Return [x, y] of the center of cell containing provided text 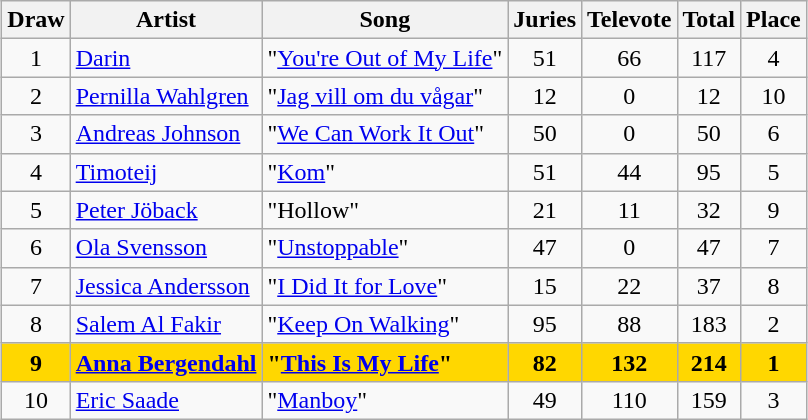
66 [630, 58]
82 [545, 362]
15 [545, 286]
110 [630, 400]
37 [709, 286]
"You're Out of My Life" [385, 58]
Artist [166, 20]
88 [630, 324]
"I Did It for Love" [385, 286]
183 [709, 324]
Pernilla Wahlgren [166, 96]
11 [630, 210]
Salem Al Fakir [166, 324]
Draw [36, 20]
Jessica Andersson [166, 286]
"Unstoppable" [385, 248]
"This Is My Life" [385, 362]
Eric Saade [166, 400]
44 [630, 172]
Andreas Johnson [166, 134]
Total [709, 20]
"We Can Work It Out" [385, 134]
"Jag vill om du vågar" [385, 96]
Place [774, 20]
Televote [630, 20]
Darin [166, 58]
132 [630, 362]
214 [709, 362]
"Kom" [385, 172]
Song [385, 20]
Ola Svensson [166, 248]
49 [545, 400]
117 [709, 58]
"Manboy" [385, 400]
21 [545, 210]
Juries [545, 20]
"Keep On Walking" [385, 324]
159 [709, 400]
Timoteij [166, 172]
Anna Bergendahl [166, 362]
22 [630, 286]
32 [709, 210]
"Hollow" [385, 210]
Peter Jöback [166, 210]
